Detect which cell encompasses the target text, then output its (X, Y) center coordinate. 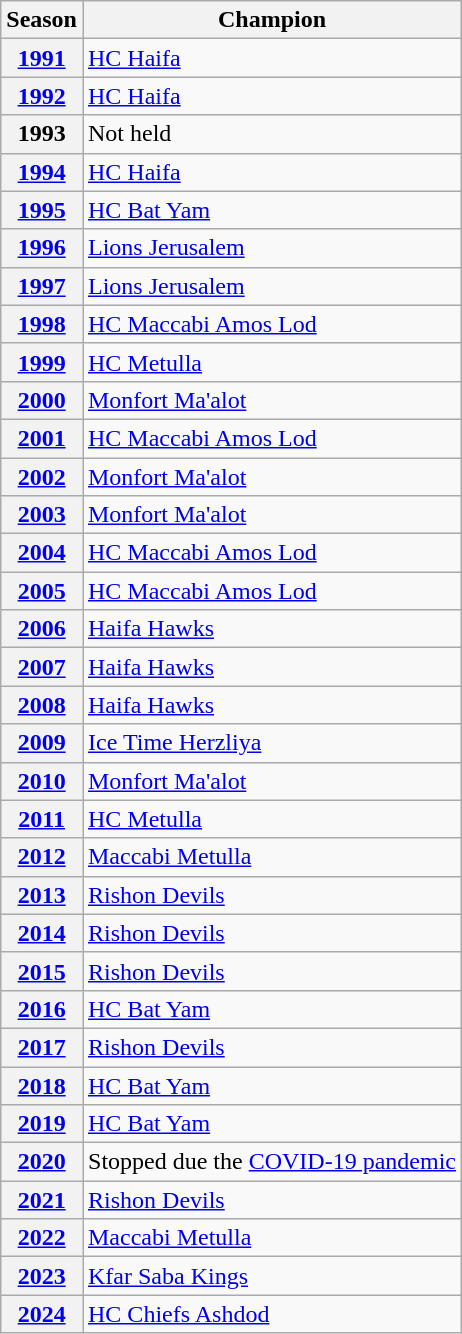
1998 (42, 324)
2003 (42, 515)
2007 (42, 667)
1997 (42, 286)
2019 (42, 1124)
2005 (42, 591)
Kfar Saba Kings (272, 1276)
2011 (42, 819)
2006 (42, 629)
2020 (42, 1162)
1991 (42, 58)
1996 (42, 248)
1992 (42, 96)
2010 (42, 781)
Ice Time Herzliya (272, 743)
2022 (42, 1238)
1999 (42, 362)
HC Chiefs Ashdod (272, 1314)
2008 (42, 705)
2009 (42, 743)
2015 (42, 971)
2017 (42, 1047)
Champion (272, 20)
2012 (42, 857)
2002 (42, 477)
2021 (42, 1200)
2004 (42, 553)
2018 (42, 1085)
1993 (42, 134)
2013 (42, 895)
2024 (42, 1314)
2016 (42, 1009)
Season (42, 20)
1995 (42, 210)
Not held (272, 134)
1994 (42, 172)
2001 (42, 438)
2023 (42, 1276)
Stopped due the COVID-19 pandemic (272, 1162)
2000 (42, 400)
2014 (42, 933)
